Detect which cell encompasses the target text, then output its (x, y) center coordinate. 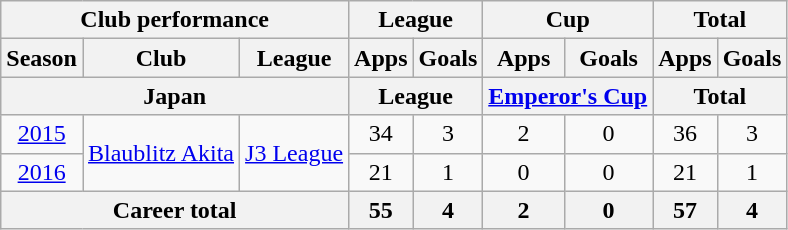
Season (42, 58)
2015 (42, 134)
57 (685, 210)
Career total (175, 210)
Japan (175, 96)
34 (381, 134)
Club performance (175, 20)
Blaublitz Akita (160, 153)
Emperor's Cup (568, 96)
Cup (568, 20)
Club (160, 58)
2016 (42, 172)
J3 League (294, 153)
55 (381, 210)
36 (685, 134)
